Output the [X, Y] coordinate of the center of the cell containing the given text.  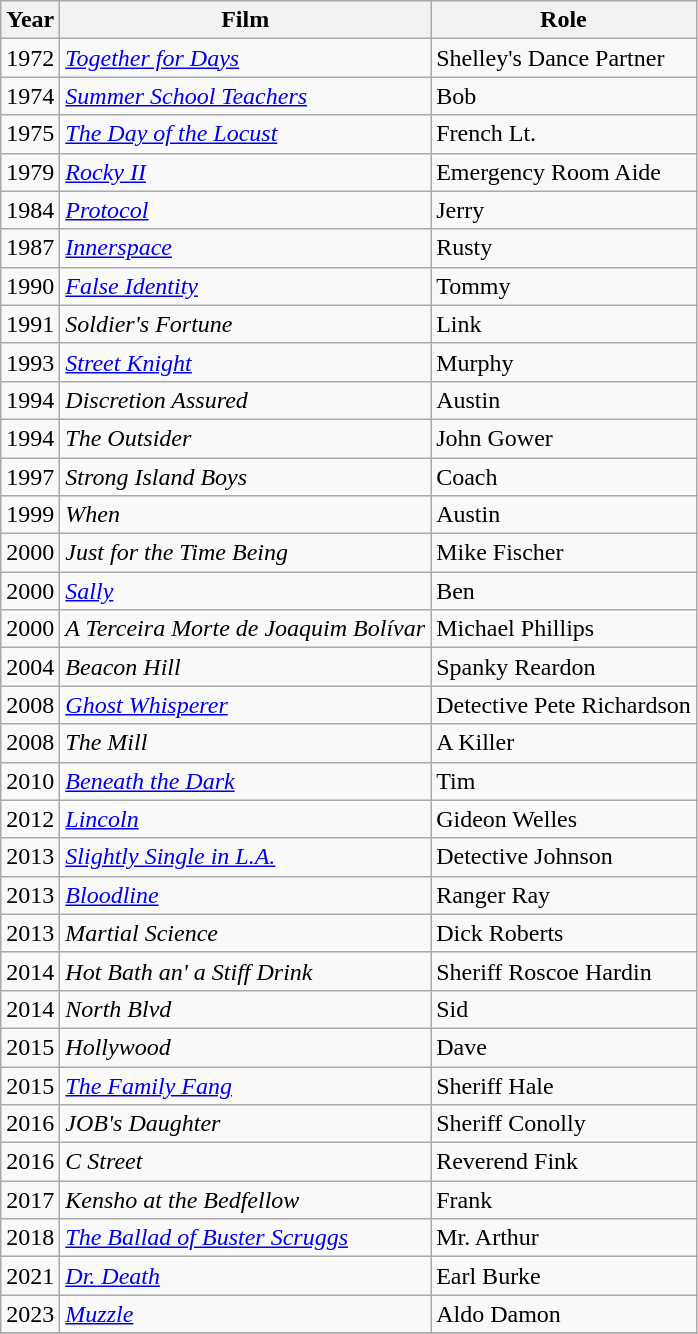
1987 [30, 248]
Coach [564, 477]
Hot Bath an' a Stiff Drink [246, 971]
A Killer [564, 743]
Reverend Fink [564, 1162]
Martial Science [246, 933]
Street Knight [246, 362]
Beneath the Dark [246, 781]
Detective Johnson [564, 857]
Slightly Single in L.A. [246, 857]
Protocol [246, 210]
Spanky Reardon [564, 667]
False Identity [246, 286]
Rusty [564, 248]
Mr. Arthur [564, 1238]
2010 [30, 781]
Murphy [564, 362]
Link [564, 324]
Bloodline [246, 895]
Michael Phillips [564, 629]
Aldo Damon [564, 1314]
1991 [30, 324]
Sheriff Roscoe Hardin [564, 971]
Rocky II [246, 172]
1974 [30, 96]
2012 [30, 819]
Tommy [564, 286]
Summer School Teachers [246, 96]
John Gower [564, 438]
Beacon Hill [246, 667]
Jerry [564, 210]
Lincoln [246, 819]
Innerspace [246, 248]
Muzzle [246, 1314]
The Outsider [246, 438]
1975 [30, 134]
2021 [30, 1276]
Dave [564, 1047]
The Mill [246, 743]
1972 [30, 58]
Discretion Assured [246, 400]
Earl Burke [564, 1276]
1999 [30, 515]
Film [246, 20]
French Lt. [564, 134]
Ghost Whisperer [246, 705]
1990 [30, 286]
Sid [564, 1009]
Together for Days [246, 58]
Emergency Room Aide [564, 172]
Shelley's Dance Partner [564, 58]
Sheriff Conolly [564, 1124]
Role [564, 20]
The Ballad of Buster Scruggs [246, 1238]
The Family Fang [246, 1085]
2023 [30, 1314]
Bob [564, 96]
2018 [30, 1238]
1979 [30, 172]
2004 [30, 667]
North Blvd [246, 1009]
Mike Fischer [564, 553]
Strong Island Boys [246, 477]
Hollywood [246, 1047]
Year [30, 20]
2017 [30, 1200]
Sally [246, 591]
When [246, 515]
Kensho at the Bedfellow [246, 1200]
C Street [246, 1162]
Soldier's Fortune [246, 324]
A Terceira Morte de Joaquim Bolívar [246, 629]
Dick Roberts [564, 933]
Sheriff Hale [564, 1085]
Detective Pete Richardson [564, 705]
Just for the Time Being [246, 553]
The Day of the Locust [246, 134]
1997 [30, 477]
JOB's Daughter [246, 1124]
Gideon Welles [564, 819]
Dr. Death [246, 1276]
1993 [30, 362]
Ben [564, 591]
Frank [564, 1200]
Tim [564, 781]
1984 [30, 210]
Ranger Ray [564, 895]
